Determine the (X, Y) coordinate at the center of the cell enclosing the given text.  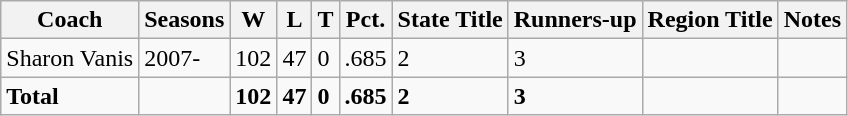
2007- (184, 58)
Total (70, 96)
Notes (812, 20)
Region Title (710, 20)
Seasons (184, 20)
Coach (70, 20)
L (294, 20)
Runners-up (575, 20)
Pct. (366, 20)
W (254, 20)
T (326, 20)
Sharon Vanis (70, 58)
State Title (450, 20)
